Locate the cell with the specified text and output its [X, Y] center coordinate. 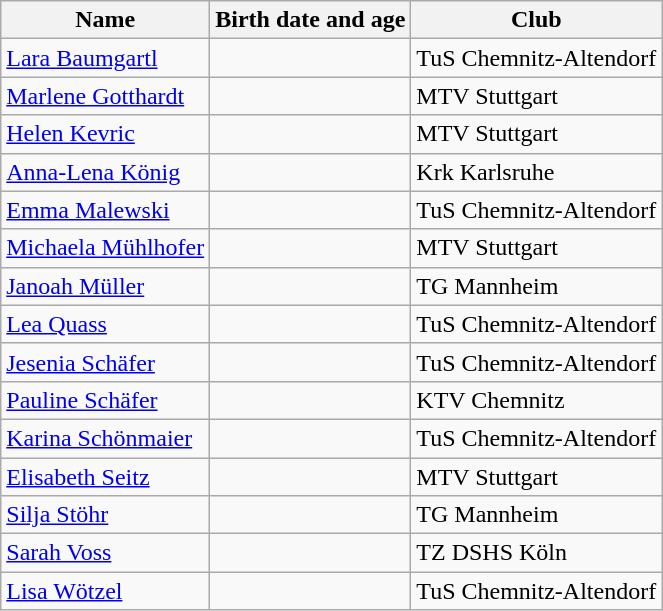
Silja Stöhr [106, 515]
Emma Malewski [106, 210]
Name [106, 20]
Lara Baumgartl [106, 58]
Helen Kevric [106, 134]
Pauline Schäfer [106, 400]
Krk Karlsruhe [536, 172]
Janoah Müller [106, 286]
KTV Chemnitz [536, 400]
Sarah Voss [106, 553]
TZ DSHS Köln [536, 553]
Michaela Mühlhofer [106, 248]
Marlene Gotthardt [106, 96]
Jesenia Schäfer [106, 362]
Elisabeth Seitz [106, 477]
Anna-Lena König [106, 172]
Lisa Wötzel [106, 591]
Birth date and age [310, 20]
Lea Quass [106, 324]
Club [536, 20]
Karina Schönmaier [106, 438]
